Pinpoint the cell where the given text exists, returning its [X, Y] midpoint coordinate. 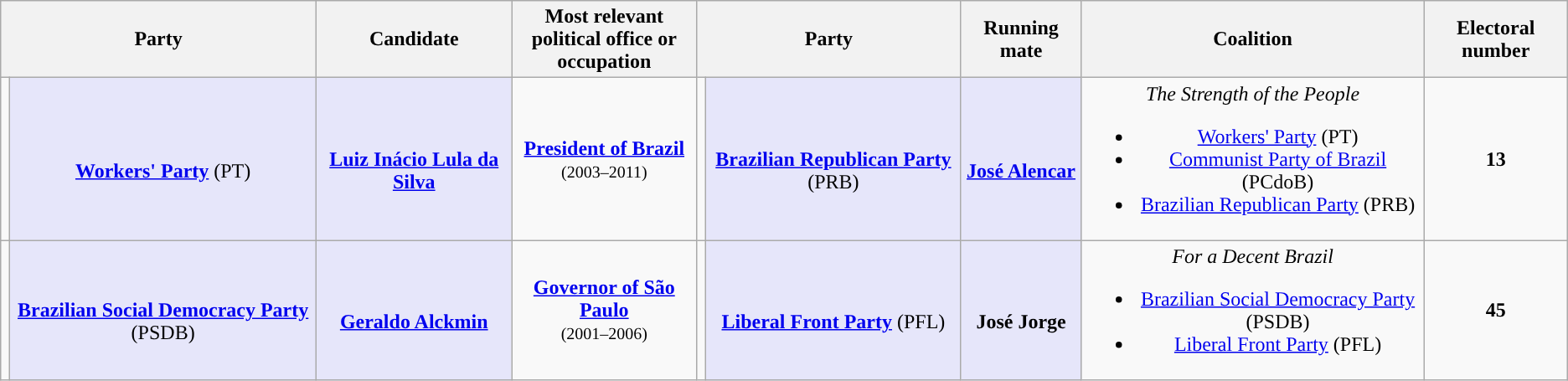
President of Brazil(2003–2011) [605, 159]
José Alencar [1021, 159]
Candidate [414, 39]
Liberal Front Party (PFL) [834, 310]
For a Decent BrazilBrazilian Social Democracy Party (PSDB)Liberal Front Party (PFL) [1253, 310]
Running mate [1021, 39]
Electoral number [1496, 39]
Most relevant political office or occupation [605, 39]
45 [1496, 310]
Luiz Inácio Lula da Silva [414, 159]
Governor of São Paulo(2001–2006) [605, 310]
13 [1496, 159]
The Strength of the PeopleWorkers' Party (PT)Communist Party of Brazil (PCdoB)Brazilian Republican Party (PRB) [1253, 159]
Brazilian Social Democracy Party (PSDB) [163, 310]
Brazilian Republican Party (PRB) [834, 159]
Workers' Party (PT) [163, 159]
Coalition [1253, 39]
Geraldo Alckmin [414, 310]
José Jorge [1021, 310]
